Find where the given text appears and provide that cell's center as (x, y) coordinate. 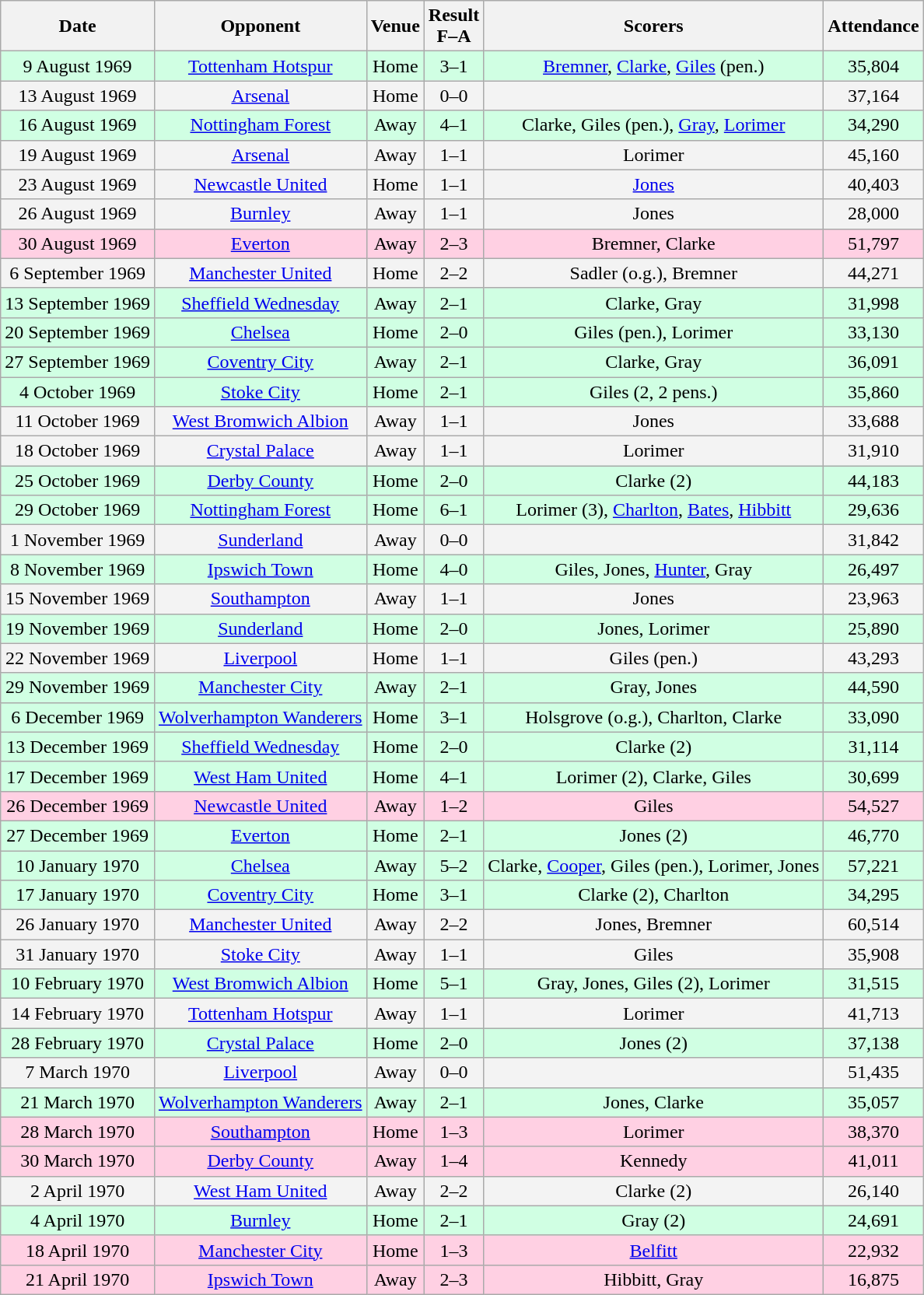
29 November 1969 (78, 688)
26 December 1969 (78, 806)
24,691 (873, 1220)
14 February 1970 (78, 1013)
34,295 (873, 895)
41,713 (873, 1013)
Jones, Clarke (653, 1102)
5–1 (453, 984)
21 March 1970 (78, 1102)
13 December 1969 (78, 747)
Jones, Lorimer (653, 628)
33,130 (873, 332)
51,435 (873, 1073)
Giles (2, 2 pens.) (653, 391)
Jones, Bremner (653, 925)
19 November 1969 (78, 628)
31,842 (873, 540)
4 October 1969 (78, 391)
10 February 1970 (78, 984)
17 December 1969 (78, 776)
30,699 (873, 776)
16 August 1969 (78, 125)
26 January 1970 (78, 925)
9 August 1969 (78, 66)
23 August 1969 (78, 184)
31 January 1970 (78, 954)
Belfitt (653, 1250)
10 January 1970 (78, 866)
34,290 (873, 125)
51,797 (873, 243)
25,890 (873, 628)
Holsgrove (o.g.), Charlton, Clarke (653, 717)
Clarke, Giles (pen.), Gray, Lorimer (653, 125)
35,804 (873, 66)
1–2 (453, 806)
Kennedy (653, 1161)
27 December 1969 (78, 835)
Gray, Jones, Giles (2), Lorimer (653, 984)
30 March 1970 (78, 1161)
Scorers (653, 26)
Giles (pen.), Lorimer (653, 332)
36,091 (873, 362)
17 January 1970 (78, 895)
Gray, Jones (653, 688)
54,527 (873, 806)
Giles (pen.) (653, 658)
Attendance (873, 26)
Bremner, Clarke, Giles (pen.) (653, 66)
45,160 (873, 155)
18 April 1970 (78, 1250)
31,910 (873, 451)
7 March 1970 (78, 1073)
26,497 (873, 569)
35,057 (873, 1102)
Hibbitt, Gray (653, 1279)
25 October 1969 (78, 481)
19 August 1969 (78, 155)
Lorimer (3), Charlton, Bates, Hibbitt (653, 510)
46,770 (873, 835)
ResultF–A (453, 26)
5–2 (453, 866)
1–4 (453, 1161)
29 October 1969 (78, 510)
22,932 (873, 1250)
21 April 1970 (78, 1279)
Clarke, Cooper, Giles (pen.), Lorimer, Jones (653, 866)
Giles, Jones, Hunter, Gray (653, 569)
18 October 1969 (78, 451)
26 August 1969 (78, 214)
44,183 (873, 481)
57,221 (873, 866)
1 November 1969 (78, 540)
Venue (395, 26)
31,114 (873, 747)
35,908 (873, 954)
27 September 1969 (78, 362)
33,688 (873, 422)
26,140 (873, 1191)
40,403 (873, 184)
37,138 (873, 1043)
6 December 1969 (78, 717)
44,590 (873, 688)
Opponent (260, 26)
28 February 1970 (78, 1043)
35,860 (873, 391)
4 April 1970 (78, 1220)
31,515 (873, 984)
28 March 1970 (78, 1132)
13 August 1969 (78, 96)
Sadler (o.g.), Bremner (653, 273)
8 November 1969 (78, 569)
13 September 1969 (78, 303)
30 August 1969 (78, 243)
31,998 (873, 303)
60,514 (873, 925)
Bremner, Clarke (653, 243)
16,875 (873, 1279)
44,271 (873, 273)
20 September 1969 (78, 332)
Gray (2) (653, 1220)
4–0 (453, 569)
6 September 1969 (78, 273)
Clarke (2), Charlton (653, 895)
22 November 1969 (78, 658)
28,000 (873, 214)
15 November 1969 (78, 599)
11 October 1969 (78, 422)
43,293 (873, 658)
6–1 (453, 510)
41,011 (873, 1161)
29,636 (873, 510)
2 April 1970 (78, 1191)
37,164 (873, 96)
Lorimer (2), Clarke, Giles (653, 776)
23,963 (873, 599)
Date (78, 26)
38,370 (873, 1132)
33,090 (873, 717)
